Capture the cell that displays the provided text and extract its [X, Y] central coordinate. 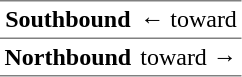
toward → [189, 57]
Southbound [68, 20]
Northbound [68, 57]
← toward [189, 20]
